Scan for the cell matching the given text and deliver its [X, Y] coordinate at center. 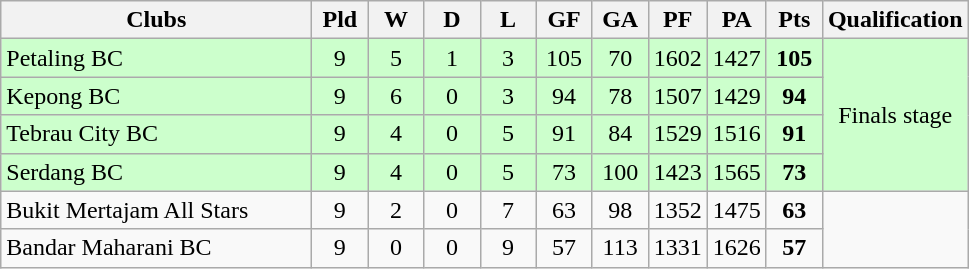
1331 [678, 248]
1516 [736, 134]
Petaling BC [156, 58]
1507 [678, 96]
Clubs [156, 20]
84 [620, 134]
PA [736, 20]
1602 [678, 58]
1423 [678, 172]
Pld [340, 20]
1626 [736, 248]
1352 [678, 210]
100 [620, 172]
1475 [736, 210]
1565 [736, 172]
W [396, 20]
GF [564, 20]
113 [620, 248]
Serdang BC [156, 172]
1429 [736, 96]
Bukit Mertajam All Stars [156, 210]
1529 [678, 134]
7 [508, 210]
L [508, 20]
2 [396, 210]
70 [620, 58]
Kepong BC [156, 96]
Finals stage [895, 115]
PF [678, 20]
1427 [736, 58]
6 [396, 96]
1 [452, 58]
Bandar Maharani BC [156, 248]
Tebrau City BC [156, 134]
Qualification [895, 20]
Pts [794, 20]
GA [620, 20]
78 [620, 96]
98 [620, 210]
D [452, 20]
